Locate the cell with the specified text and output its (X, Y) center coordinate. 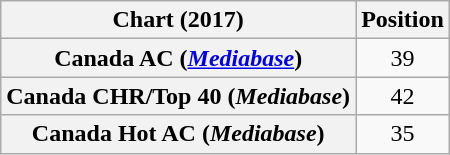
Canada AC (Mediabase) (178, 58)
39 (403, 58)
Position (403, 20)
Canada CHR/Top 40 (Mediabase) (178, 96)
Chart (2017) (178, 20)
35 (403, 134)
Canada Hot AC (Mediabase) (178, 134)
42 (403, 96)
